Identify which cell holds the provided text, then report its (x, y) central coordinate. 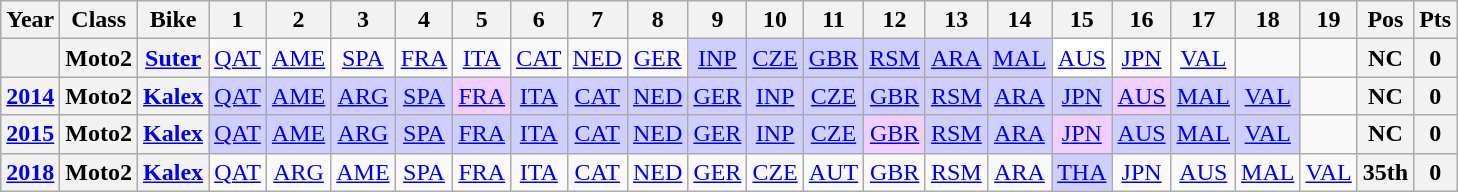
2014 (30, 96)
8 (657, 20)
3 (363, 20)
19 (1328, 20)
Pos (1385, 20)
Pts (1436, 20)
35th (1385, 172)
7 (597, 20)
AUT (833, 172)
Suter (174, 58)
16 (1142, 20)
11 (833, 20)
10 (775, 20)
13 (956, 20)
4 (424, 20)
5 (482, 20)
2018 (30, 172)
14 (1019, 20)
6 (539, 20)
Bike (174, 20)
Class (99, 20)
THA (1082, 172)
2015 (30, 134)
1 (238, 20)
Year (30, 20)
15 (1082, 20)
12 (895, 20)
9 (718, 20)
18 (1268, 20)
2 (298, 20)
17 (1203, 20)
